Output the (X, Y) coordinate of the center of the cell containing the given text.  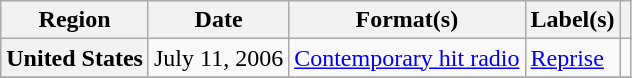
Contemporary hit radio (407, 58)
Label(s) (572, 20)
Reprise (572, 58)
Region (75, 20)
July 11, 2006 (218, 58)
Format(s) (407, 20)
Date (218, 20)
United States (75, 58)
